Detect which cell encompasses the target text, then output its (x, y) center coordinate. 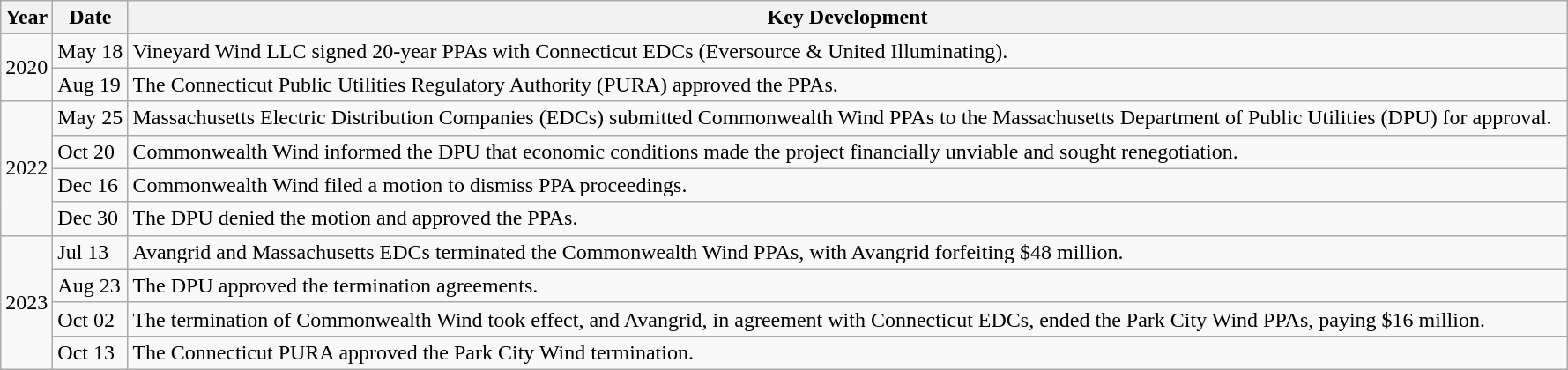
Commonwealth Wind informed the DPU that economic conditions made the project financially unviable and sought renegotiation. (848, 152)
Vineyard Wind LLC signed 20-year PPAs with Connecticut EDCs (Eversource & United Illuminating). (848, 51)
Key Development (848, 18)
2022 (26, 168)
2023 (26, 302)
Dec 16 (90, 185)
Commonwealth Wind filed a motion to dismiss PPA proceedings. (848, 185)
May 25 (90, 118)
Dec 30 (90, 218)
Aug 23 (90, 285)
2020 (26, 68)
The Connecticut PURA approved the Park City Wind termination. (848, 352)
Date (90, 18)
The Connecticut Public Utilities Regulatory Authority (PURA) approved the PPAs. (848, 85)
Oct 13 (90, 352)
Oct 20 (90, 152)
The DPU approved the termination agreements. (848, 285)
Aug 19 (90, 85)
The DPU denied the motion and approved the PPAs. (848, 218)
Oct 02 (90, 319)
Jul 13 (90, 252)
Avangrid and Massachusetts EDCs terminated the Commonwealth Wind PPAs, with Avangrid forfeiting $48 million. (848, 252)
Year (26, 18)
May 18 (90, 51)
